Identify which cell holds the provided text, then report its (x, y) central coordinate. 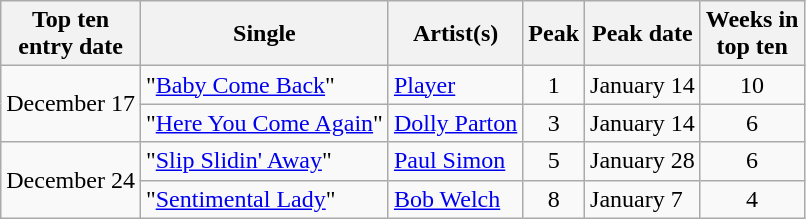
Top tenentry date (71, 34)
December 17 (71, 104)
4 (752, 199)
10 (752, 85)
Artist(s) (455, 34)
"Baby Come Back" (264, 85)
Player (455, 85)
8 (554, 199)
Single (264, 34)
1 (554, 85)
Peak date (643, 34)
Weeks intop ten (752, 34)
Bob Welch (455, 199)
January 28 (643, 161)
Dolly Parton (455, 123)
Peak (554, 34)
"Slip Slidin' Away" (264, 161)
5 (554, 161)
January 7 (643, 199)
December 24 (71, 180)
3 (554, 123)
Paul Simon (455, 161)
"Sentimental Lady" (264, 199)
"Here You Come Again" (264, 123)
